Find where the given text appears and provide that cell's center as [x, y] coordinate. 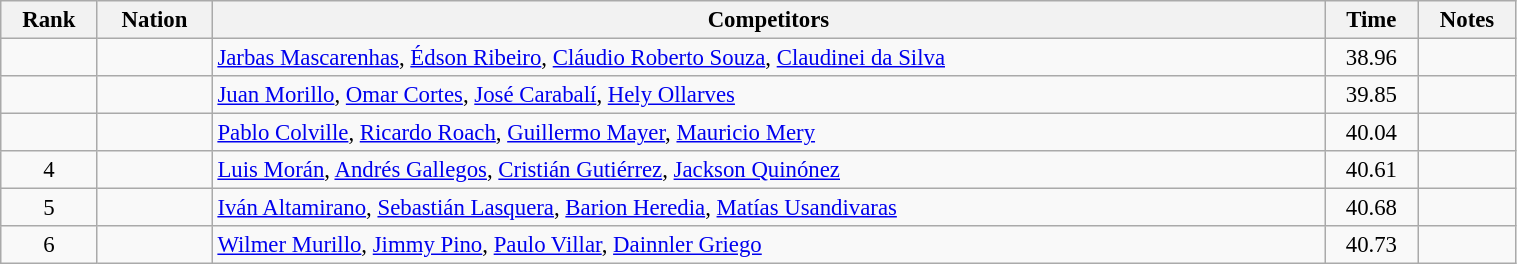
Rank [49, 20]
40.73 [1372, 245]
6 [49, 245]
39.85 [1372, 95]
40.68 [1372, 208]
5 [49, 208]
Iván Altamirano, Sebastián Lasquera, Barion Heredia, Matías Usandivaras [768, 208]
Juan Morillo, Omar Cortes, José Carabalí, Hely Ollarves [768, 95]
40.04 [1372, 133]
Pablo Colville, Ricardo Roach, Guillermo Mayer, Mauricio Mery [768, 133]
Luis Morán, Andrés Gallegos, Cristián Gutiérrez, Jackson Quinónez [768, 170]
38.96 [1372, 58]
Notes [1467, 20]
Nation [154, 20]
40.61 [1372, 170]
Wilmer Murillo, Jimmy Pino, Paulo Villar, Dainnler Griego [768, 245]
Jarbas Mascarenhas, Édson Ribeiro, Cláudio Roberto Souza, Claudinei da Silva [768, 58]
4 [49, 170]
Competitors [768, 20]
Time [1372, 20]
